Capture the cell that displays the provided text and extract its (x, y) central coordinate. 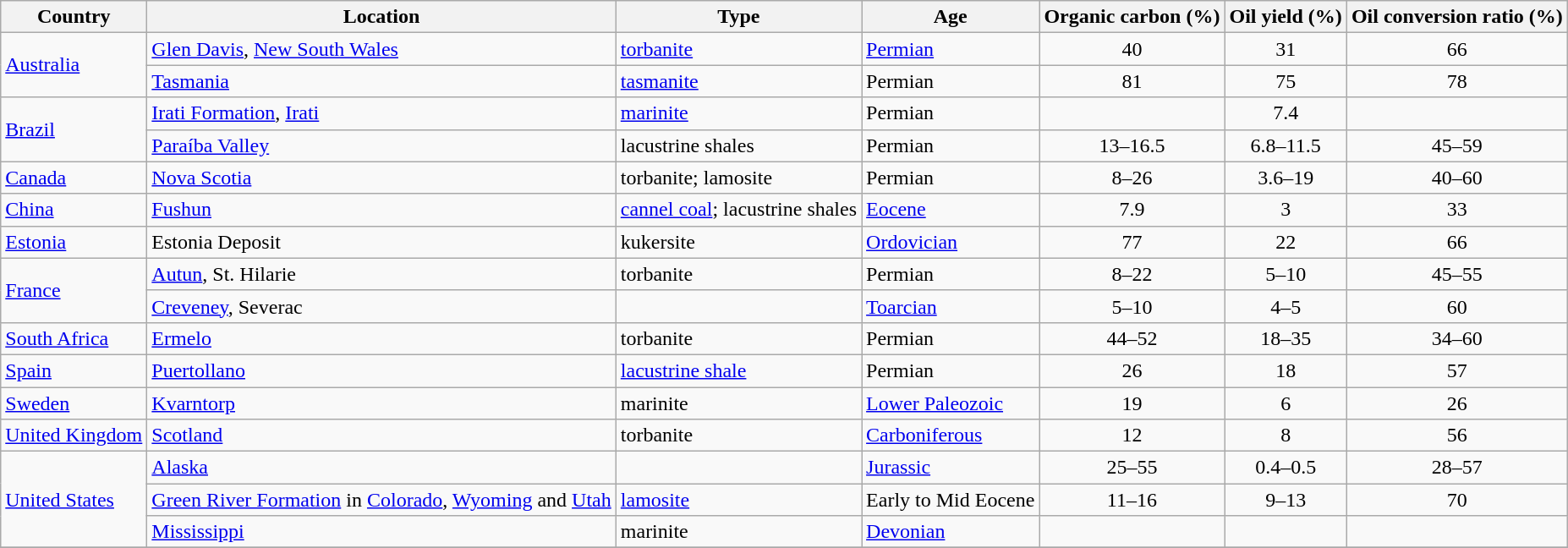
45–59 (1456, 145)
8–22 (1132, 274)
cannel coal; lacustrine shales (738, 210)
Glen Davis, New South Wales (381, 49)
9–13 (1286, 500)
Irati Formation, Irati (381, 113)
Green River Formation in Colorado, Wyoming and Utah (381, 500)
44–52 (1132, 338)
Fushun (381, 210)
Eocene (951, 210)
19 (1132, 403)
18–35 (1286, 338)
57 (1456, 370)
Country (74, 17)
Lower Paleozoic (951, 403)
33 (1456, 210)
Spain (74, 370)
Mississippi (381, 532)
Autun, St. Hilarie (381, 274)
Paraíba Valley (381, 145)
Tasmania (381, 81)
Sweden (74, 403)
Puertollano (381, 370)
Early to Mid Eocene (951, 500)
40 (1132, 49)
Alaska (381, 468)
Carboniferous (951, 436)
18 (1286, 370)
kukersite (738, 242)
0.4–0.5 (1286, 468)
78 (1456, 81)
United States (74, 500)
56 (1456, 436)
60 (1456, 306)
8 (1286, 436)
40–60 (1456, 178)
77 (1132, 242)
3 (1286, 210)
Creveney, Severac (381, 306)
13–16.5 (1132, 145)
6.8–11.5 (1286, 145)
7.4 (1286, 113)
torbanite; lamosite (738, 178)
8–26 (1132, 178)
tasmanite (738, 81)
25–55 (1132, 468)
45–55 (1456, 274)
South Africa (74, 338)
lacustrine shale (738, 370)
Brazil (74, 129)
22 (1286, 242)
Age (951, 17)
lamosite (738, 500)
34–60 (1456, 338)
United Kingdom (74, 436)
Ermelo (381, 338)
Type (738, 17)
Estonia Deposit (381, 242)
31 (1286, 49)
lacustrine shales (738, 145)
70 (1456, 500)
Devonian (951, 532)
Oil conversion ratio (%) (1456, 17)
3.6–19 (1286, 178)
Canada (74, 178)
7.9 (1132, 210)
81 (1132, 81)
Jurassic (951, 468)
Kvarntorp (381, 403)
Nova Scotia (381, 178)
Australia (74, 65)
Location (381, 17)
75 (1286, 81)
Ordovician (951, 242)
11–16 (1132, 500)
4–5 (1286, 306)
Scotland (381, 436)
6 (1286, 403)
France (74, 290)
Organic carbon (%) (1132, 17)
Estonia (74, 242)
China (74, 210)
28–57 (1456, 468)
Oil yield (%) (1286, 17)
Toarcian (951, 306)
12 (1132, 436)
